Locate the cell with the specified text and output its [X, Y] center coordinate. 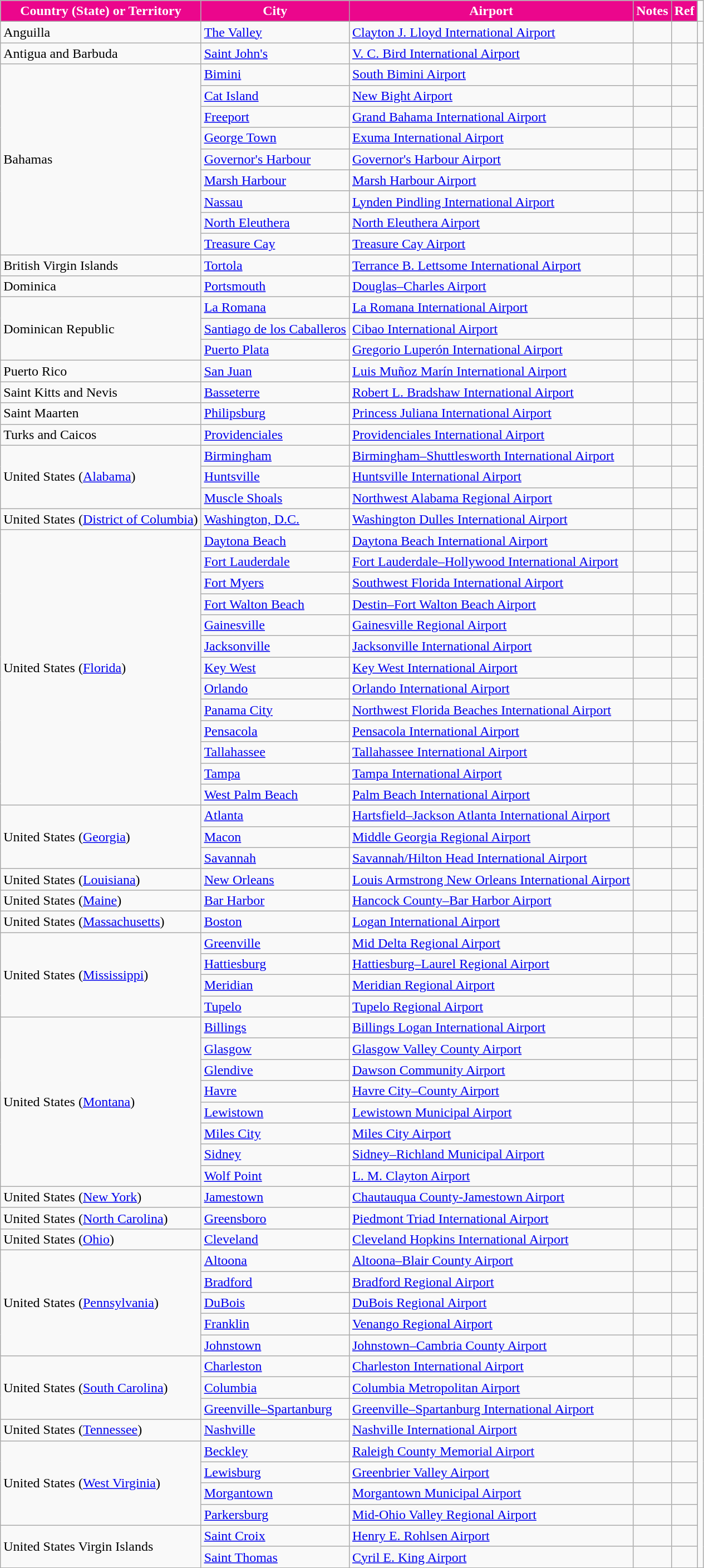
Franklin [275, 1324]
Pensacola International Airport [491, 731]
DuBois [275, 1303]
Saint Thomas [275, 1557]
Bar Harbor [275, 900]
Tortola [275, 265]
George Town [275, 138]
Beckley [275, 1451]
Hattiesburg–Laurel Regional Airport [491, 964]
Bimini [275, 75]
Daytona Beach International Airport [491, 540]
Tupelo Regional Airport [491, 1007]
Middle Georgia Regional Airport [491, 837]
Northwest Florida Beaches International Airport [491, 710]
Saint Kitts and Nevis [101, 392]
Basseterre [275, 392]
Country (State) or Territory [101, 11]
Sidney–Richland Municipal Airport [491, 1155]
Notes [652, 11]
Atlanta [275, 816]
Boston [275, 921]
Morgantown Municipal Airport [491, 1493]
Birmingham [275, 456]
Glasgow Valley County Airport [491, 1049]
United States Virgin Islands [101, 1546]
Panama City [275, 710]
Cibao International Airport [491, 329]
Palm Beach International Airport [491, 795]
Havre City–County Airport [491, 1091]
Billings Logan International Airport [491, 1028]
Bradford [275, 1281]
Terrance B. Lettsome International Airport [491, 265]
North Eleuthera Airport [491, 223]
Miles City Airport [491, 1133]
United States (Maine) [101, 900]
Glendive [275, 1070]
Fort Lauderdale–Hollywood International Airport [491, 561]
Billings [275, 1028]
Greenville–Spartanburg International Airport [491, 1409]
L. M. Clayton Airport [491, 1176]
United States (Louisiana) [101, 879]
South Bimini Airport [491, 75]
Freeport [275, 117]
Dominica [101, 287]
Raleigh County Memorial Airport [491, 1451]
Daytona Beach [275, 540]
Birmingham–Shuttlesworth International Airport [491, 456]
Johnstown–Cambria County Airport [491, 1345]
United States (Ohio) [101, 1239]
Glasgow [275, 1049]
Tallahassee [275, 752]
Southwest Florida International Airport [491, 583]
United States (Alabama) [101, 477]
Puerto Rico [101, 371]
Marsh Harbour Airport [491, 180]
Washington Dulles International Airport [491, 519]
Meridian [275, 985]
Gregorio Luperón International Airport [491, 350]
V. C. Bird International Airport [491, 53]
Mid Delta Regional Airport [491, 943]
Lewistown Municipal Airport [491, 1112]
Piedmont Triad International Airport [491, 1218]
Havre [275, 1091]
Saint John's [275, 53]
Portsmouth [275, 287]
Orlando [275, 689]
Treasure Cay [275, 244]
Altoona–Blair County Airport [491, 1260]
Altoona [275, 1260]
The Valley [275, 32]
Key West [275, 668]
Governor's Harbour [275, 159]
Treasure Cay Airport [491, 244]
Tampa [275, 773]
Saint Maarten [101, 413]
United States (West Virginia) [101, 1483]
Greensboro [275, 1218]
Cleveland Hopkins International Airport [491, 1239]
Luis Muñoz Marín International Airport [491, 371]
Logan International Airport [491, 921]
Venango Regional Airport [491, 1324]
Providenciales International Airport [491, 435]
British Virgin Islands [101, 265]
Gainesville [275, 625]
Chautauqua County-Jamestown Airport [491, 1197]
United States (North Carolina) [101, 1218]
Johnstown [275, 1345]
Lynden Pindling International Airport [491, 201]
New Bight Airport [491, 96]
Fort Lauderdale [275, 561]
United States (Florida) [101, 668]
Mid-Ohio Valley Regional Airport [491, 1515]
Meridian Regional Airport [491, 985]
Huntsville International Airport [491, 477]
Saint Croix [275, 1536]
West Palm Beach [275, 795]
Nassau [275, 201]
Jacksonville [275, 647]
United States (Massachusetts) [101, 921]
Washington, D.C. [275, 519]
Exuma International Airport [491, 138]
Robert L. Bradshaw International Airport [491, 392]
Governor's Harbour Airport [491, 159]
Northwest Alabama Regional Airport [491, 498]
United States (Georgia) [101, 837]
Ref [685, 11]
Bradford Regional Airport [491, 1281]
Nashville [275, 1430]
La Romana [275, 308]
Tupelo [275, 1007]
Muscle Shoals [275, 498]
Anguilla [101, 32]
Princess Juliana International Airport [491, 413]
Fort Walton Beach [275, 604]
Orlando International Airport [491, 689]
Douglas–Charles Airport [491, 287]
Hattiesburg [275, 964]
Hancock County–Bar Harbor Airport [491, 900]
United States (Montana) [101, 1102]
Key West International Airport [491, 668]
Savannah/Hilton Head International Airport [491, 858]
Marsh Harbour [275, 180]
Dawson Community Airport [491, 1070]
Morgantown [275, 1493]
Greenbrier Valley Airport [491, 1472]
Providenciales [275, 435]
Charleston [275, 1367]
Columbia Metropolitan Airport [491, 1388]
Huntsville [275, 477]
United States (Mississippi) [101, 975]
United States (New York) [101, 1197]
Dominican Republic [101, 329]
Greenville [275, 943]
Fort Myers [275, 583]
San Juan [275, 371]
New Orleans [275, 879]
Cleveland [275, 1239]
Wolf Point [275, 1176]
La Romana International Airport [491, 308]
Cyril E. King Airport [491, 1557]
Jamestown [275, 1197]
Nashville International Airport [491, 1430]
Puerto Plata [275, 350]
Henry E. Rohlsen Airport [491, 1536]
Philipsburg [275, 413]
City [275, 11]
Hartsfield–Jackson Atlanta International Airport [491, 816]
Grand Bahama International Airport [491, 117]
North Eleuthera [275, 223]
Parkersburg [275, 1515]
Destin–Fort Walton Beach Airport [491, 604]
Bahamas [101, 159]
Jacksonville International Airport [491, 647]
Pensacola [275, 731]
United States (South Carolina) [101, 1388]
Clayton J. Lloyd International Airport [491, 32]
Sidney [275, 1155]
Charleston International Airport [491, 1367]
Tallahassee International Airport [491, 752]
Turks and Caicos [101, 435]
Columbia [275, 1388]
Antigua and Barbuda [101, 53]
United States (District of Columbia) [101, 519]
Santiago de los Caballeros [275, 329]
Gainesville Regional Airport [491, 625]
Macon [275, 837]
Tampa International Airport [491, 773]
Savannah [275, 858]
Cat Island [275, 96]
Lewisburg [275, 1472]
United States (Pennsylvania) [101, 1303]
Greenville–Spartanburg [275, 1409]
DuBois Regional Airport [491, 1303]
Louis Armstrong New Orleans International Airport [491, 879]
United States (Tennessee) [101, 1430]
Miles City [275, 1133]
Lewistown [275, 1112]
Airport [491, 11]
